Return (X, Y) of the center of cell containing provided text 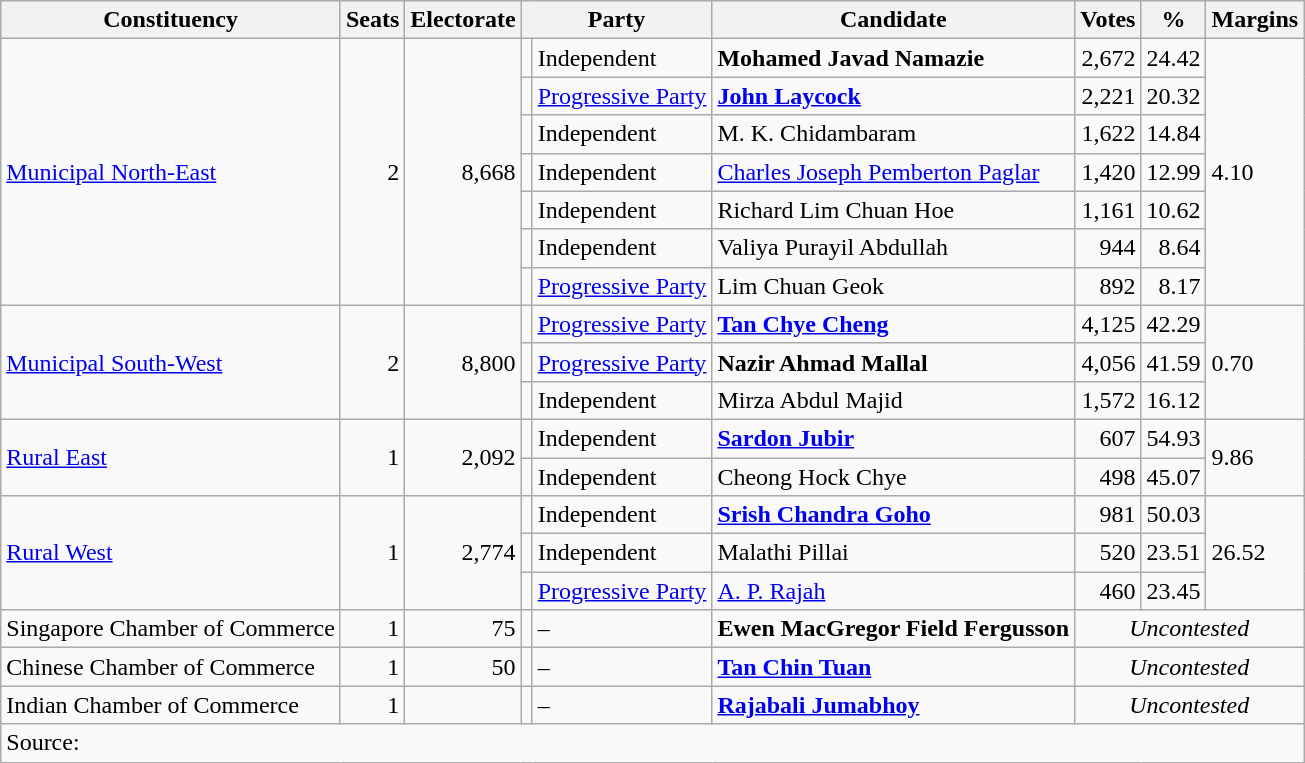
2,092 (463, 457)
8.64 (1174, 248)
Municipal South-West (171, 362)
Malathi Pillai (894, 553)
4,125 (1108, 324)
16.12 (1174, 400)
23.45 (1174, 591)
1,161 (1108, 210)
41.59 (1174, 362)
2,672 (1108, 58)
14.84 (1174, 134)
8.17 (1174, 286)
4,056 (1108, 362)
Richard Lim Chuan Hoe (894, 210)
Srish Chandra Goho (894, 515)
892 (1108, 286)
Rajabali Jumabhoy (894, 705)
Rural East (171, 457)
Constituency (171, 20)
Nazir Ahmad Mallal (894, 362)
2,774 (463, 553)
1,622 (1108, 134)
John Laycock (894, 96)
50.03 (1174, 515)
4.10 (1255, 172)
23.51 (1174, 553)
Rural West (171, 553)
42.29 (1174, 324)
944 (1108, 248)
Candidate (894, 20)
% (1174, 20)
Party (616, 20)
Valiya Purayil Abdullah (894, 248)
520 (1108, 553)
9.86 (1255, 457)
20.32 (1174, 96)
0.70 (1255, 362)
24.42 (1174, 58)
Lim Chuan Geok (894, 286)
10.62 (1174, 210)
Cheong Hock Chye (894, 477)
A. P. Rajah (894, 591)
Votes (1108, 20)
Charles Joseph Pemberton Paglar (894, 172)
8,800 (463, 362)
8,668 (463, 172)
50 (463, 667)
Mohamed Javad Namazie (894, 58)
Sardon Jubir (894, 438)
Seats (372, 20)
981 (1108, 515)
607 (1108, 438)
75 (463, 629)
45.07 (1174, 477)
Electorate (463, 20)
Mirza Abdul Majid (894, 400)
Margins (1255, 20)
Tan Chye Cheng (894, 324)
54.93 (1174, 438)
Ewen MacGregor Field Fergusson (894, 629)
12.99 (1174, 172)
Indian Chamber of Commerce (171, 705)
1,420 (1108, 172)
460 (1108, 591)
1,572 (1108, 400)
Tan Chin Tuan (894, 667)
26.52 (1255, 553)
498 (1108, 477)
2,221 (1108, 96)
Municipal North-East (171, 172)
Singapore Chamber of Commerce (171, 629)
Chinese Chamber of Commerce (171, 667)
M. K. Chidambaram (894, 134)
Source: (652, 743)
